Capture the cell that displays the provided text and extract its [X, Y] central coordinate. 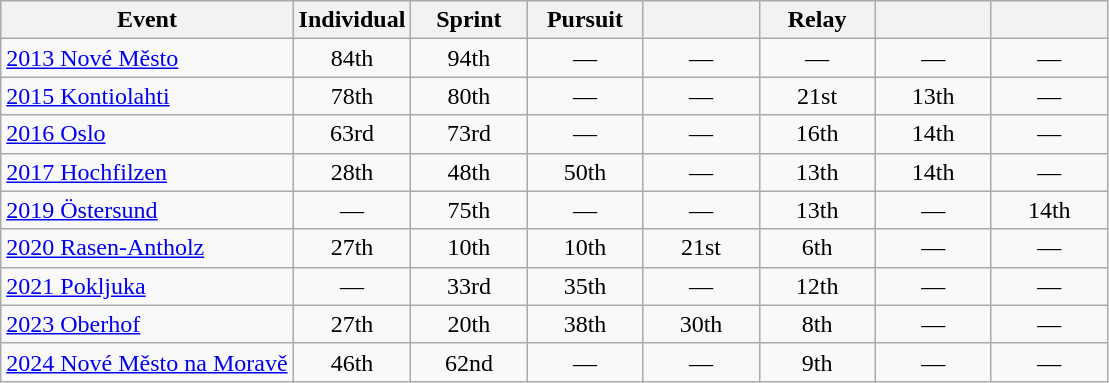
35th [585, 286]
38th [585, 324]
33rd [469, 286]
20th [469, 324]
75th [469, 210]
16th [817, 134]
6th [817, 248]
80th [469, 96]
73rd [469, 134]
30th [701, 324]
Sprint [469, 20]
78th [352, 96]
2013 Nové Město [147, 58]
63rd [352, 134]
8th [817, 324]
2020 Rasen-Antholz [147, 248]
Individual [352, 20]
2024 Nové Město na Moravě [147, 362]
94th [469, 58]
9th [817, 362]
Relay [817, 20]
12th [817, 286]
50th [585, 172]
2017 Hochfilzen [147, 172]
2015 Kontiolahti [147, 96]
28th [352, 172]
84th [352, 58]
48th [469, 172]
2021 Pokljuka [147, 286]
2023 Oberhof [147, 324]
2016 Oslo [147, 134]
2019 Östersund [147, 210]
62nd [469, 362]
Event [147, 20]
46th [352, 362]
Pursuit [585, 20]
